For the text-containing cell, return its midpoint in [x, y] coordinate format. 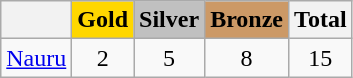
Gold [103, 20]
Bronze [247, 20]
5 [170, 58]
2 [103, 58]
Total [321, 20]
Silver [170, 20]
Nauru [36, 58]
8 [247, 58]
15 [321, 58]
